Return [x, y] of the center of cell containing provided text 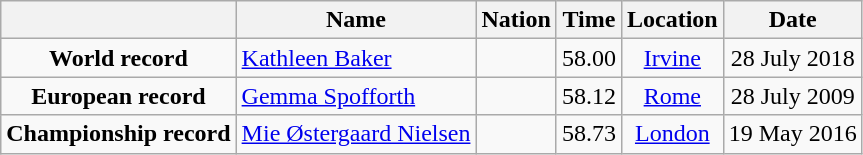
London [672, 134]
28 July 2018 [792, 58]
Mie Østergaard Nielsen [356, 134]
Championship record [118, 134]
28 July 2009 [792, 96]
Date [792, 20]
Gemma Spofforth [356, 96]
Time [588, 20]
World record [118, 58]
Location [672, 20]
Irvine [672, 58]
58.12 [588, 96]
Nation [516, 20]
Rome [672, 96]
58.00 [588, 58]
58.73 [588, 134]
Name [356, 20]
19 May 2016 [792, 134]
Kathleen Baker [356, 58]
European record [118, 96]
